Provide the (x, y) coordinate of the cell's center where the given text is located.  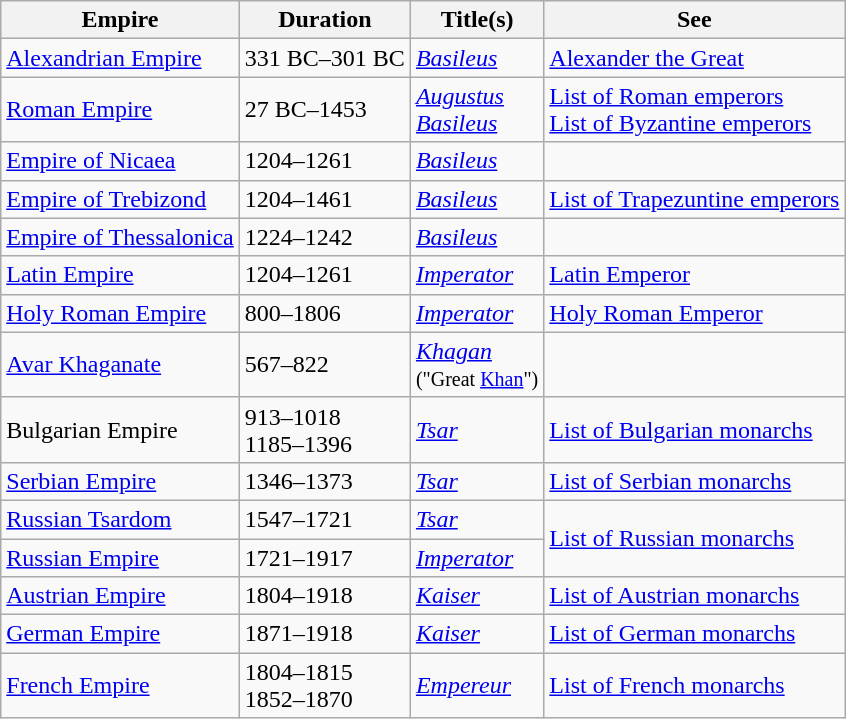
List of Roman emperorsList of Byzantine emperors (694, 110)
913–10181185–1396 (324, 430)
1204–1461 (324, 199)
Holy Roman Emperor (694, 313)
1346–1373 (324, 481)
Alexander the Great (694, 58)
French Empire (120, 686)
Empire of Thessalonica (120, 237)
List of Russian monarchs (694, 538)
1721–1917 (324, 557)
1871–1918 (324, 634)
1224–1242 (324, 237)
800–1806 (324, 313)
Latin Empire (120, 275)
List of Bulgarian monarchs (694, 430)
Serbian Empire (120, 481)
Austrian Empire (120, 596)
AugustusBasileus (476, 110)
German Empire (120, 634)
Empire of Nicaea (120, 161)
1804–18151852–1870 (324, 686)
567–822 (324, 364)
Russian Tsardom (120, 519)
Khagan("Great Khan") (476, 364)
1804–1918 (324, 596)
Holy Roman Empire (120, 313)
Russian Empire (120, 557)
Bulgarian Empire (120, 430)
Latin Emperor (694, 275)
Empereur (476, 686)
Alexandrian Empire (120, 58)
List of French monarchs (694, 686)
Empire of Trebizond (120, 199)
1547–1721 (324, 519)
Avar Khaganate (120, 364)
List of Serbian monarchs (694, 481)
Roman Empire (120, 110)
List of Trapezuntine emperors (694, 199)
Duration (324, 20)
331 BC–301 BC (324, 58)
List of German monarchs (694, 634)
Empire (120, 20)
27 BC–1453 (324, 110)
List of Austrian monarchs (694, 596)
See (694, 20)
Title(s) (476, 20)
